Identify which cell holds the provided text, then report its (X, Y) central coordinate. 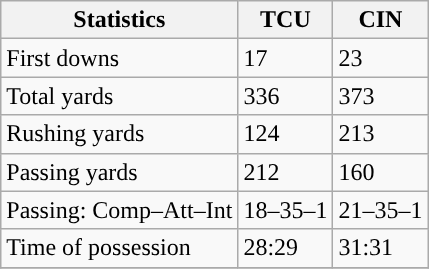
160 (380, 172)
213 (380, 134)
124 (286, 134)
First downs (120, 58)
21–35–1 (380, 210)
212 (286, 172)
28:29 (286, 248)
17 (286, 58)
Total yards (120, 96)
31:31 (380, 248)
Time of possession (120, 248)
373 (380, 96)
336 (286, 96)
Rushing yards (120, 134)
23 (380, 58)
Passing: Comp–Att–Int (120, 210)
Statistics (120, 20)
18–35–1 (286, 210)
Passing yards (120, 172)
TCU (286, 20)
CIN (380, 20)
